For the text-containing cell, return its midpoint in [x, y] coordinate format. 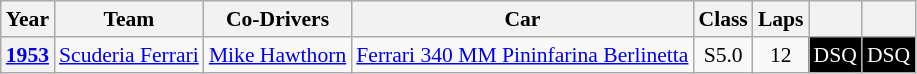
1953 [28, 55]
12 [781, 55]
Class [722, 19]
Scuderia Ferrari [129, 55]
Team [129, 19]
Co-Drivers [278, 19]
Ferrari 340 MM Pininfarina Berlinetta [522, 55]
Laps [781, 19]
Year [28, 19]
Mike Hawthorn [278, 55]
Car [522, 19]
S5.0 [722, 55]
